For the text-containing cell, return its midpoint in [x, y] coordinate format. 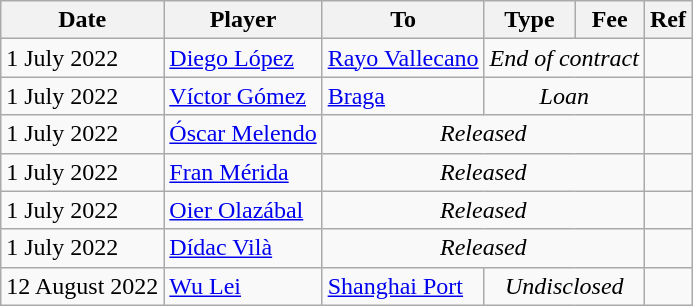
End of contract [564, 58]
Ref [668, 20]
Wu Lei [243, 286]
Date [82, 20]
Víctor Gómez [243, 96]
Braga [403, 96]
Type [530, 20]
Dídac Vilà [243, 248]
Undisclosed [564, 286]
To [403, 20]
Fran Mérida [243, 172]
Rayo Vallecano [403, 58]
Loan [564, 96]
Oier Olazábal [243, 210]
Player [243, 20]
Shanghai Port [403, 286]
Fee [610, 20]
Diego López [243, 58]
Óscar Melendo [243, 134]
12 August 2022 [82, 286]
